Return the [x, y] coordinate for the center point of the cell that contains the specified text.  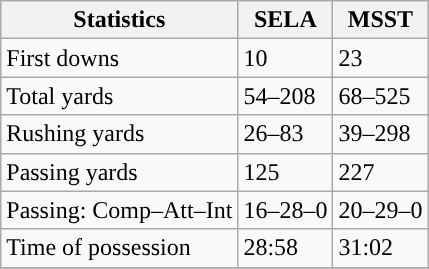
39–298 [380, 134]
10 [286, 58]
SELA [286, 20]
Rushing yards [120, 134]
54–208 [286, 96]
26–83 [286, 134]
20–29–0 [380, 210]
Time of possession [120, 248]
MSST [380, 20]
Statistics [120, 20]
227 [380, 172]
First downs [120, 58]
31:02 [380, 248]
Total yards [120, 96]
23 [380, 58]
Passing: Comp–Att–Int [120, 210]
Passing yards [120, 172]
68–525 [380, 96]
28:58 [286, 248]
125 [286, 172]
16–28–0 [286, 210]
